Locate the cell with the specified text and output its (X, Y) center coordinate. 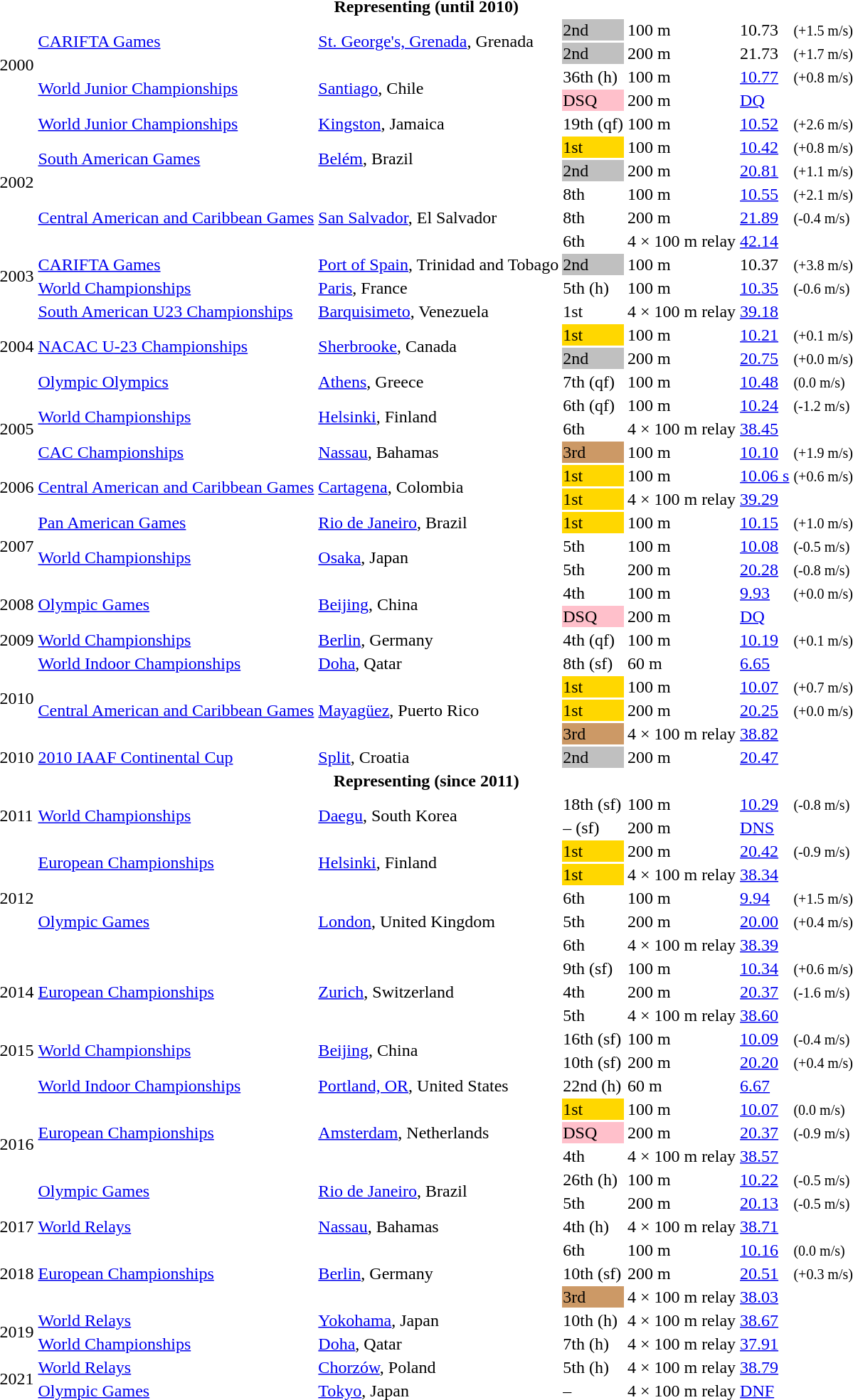
38.03 (765, 1297)
10.37 (765, 264)
Mayagüez, Puerto Rico (438, 710)
7th (h) (593, 1344)
Cartagena, Colombia (438, 488)
DNS (765, 828)
38.45 (765, 429)
8th (sf) (593, 663)
22nd (h) (593, 1086)
10.22 (765, 1180)
London, United Kingdom (438, 921)
South American Games (176, 159)
38.67 (765, 1320)
Athens, Greece (438, 382)
Osaka, Japan (438, 557)
21.89 (765, 218)
10.09 (765, 1039)
6.67 (765, 1086)
21.73 (765, 53)
38.60 (765, 1015)
Amsterdam, Netherlands (438, 1133)
10.15 (765, 523)
Daegu, South Korea (438, 816)
10.19 (765, 640)
Belém, Brazil (438, 159)
10.52 (765, 124)
10.77 (765, 77)
Olympic Olympics (176, 382)
10.24 (765, 405)
10.35 (765, 288)
38.82 (765, 734)
2010 IAAF Continental Cup (176, 757)
Chorzów, Poland (438, 1367)
Split, Croatia (438, 757)
20.42 (765, 851)
6.65 (765, 663)
10.10 (765, 452)
4th (qf) (593, 640)
10.48 (765, 382)
– (sf) (593, 828)
Paris, France (438, 288)
20.13 (765, 1203)
Sherbrooke, Canada (438, 347)
Zurich, Switzerland (438, 992)
4th (h) (593, 1227)
38.71 (765, 1227)
10.34 (765, 968)
39.29 (765, 499)
20.51 (765, 1273)
16th (sf) (593, 1039)
37.91 (765, 1344)
7th (qf) (593, 382)
10.06 s (765, 476)
36th (h) (593, 77)
20.81 (765, 171)
9th (sf) (593, 968)
20.20 (765, 1062)
20.00 (765, 921)
19th (qf) (593, 124)
Portland, OR, United States (438, 1086)
Kingston, Jamaica (438, 124)
38.34 (765, 875)
20.28 (765, 570)
CAC Championships (176, 452)
39.18 (765, 311)
38.57 (765, 1156)
Port of Spain, Trinidad and Tobago (438, 264)
St. George's, Grenada, Grenada (438, 41)
Santiago, Chile (438, 88)
10.29 (765, 804)
38.79 (765, 1367)
20.75 (765, 358)
Yokohama, Japan (438, 1320)
20.47 (765, 757)
6th (qf) (593, 405)
10.73 (765, 30)
38.39 (765, 945)
10.42 (765, 147)
10.16 (765, 1250)
26th (h) (593, 1180)
9.93 (765, 593)
42.14 (765, 241)
20.25 (765, 710)
Pan American Games (176, 523)
10.08 (765, 546)
10.21 (765, 335)
NACAC U-23 Championships (176, 347)
San Salvador, El Salvador (438, 218)
South American U23 Championships (176, 311)
10.55 (765, 194)
Barquisimeto, Venezuela (438, 311)
10th (h) (593, 1320)
18th (sf) (593, 804)
9.94 (765, 898)
